Identify which cell holds the provided text, then report its (X, Y) central coordinate. 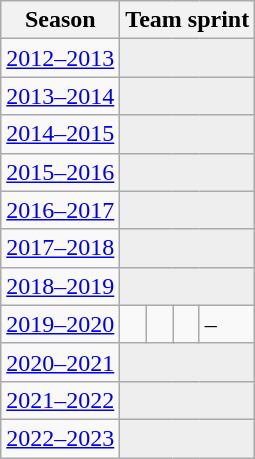
2019–2020 (60, 324)
2012–2013 (60, 58)
– (226, 324)
2013–2014 (60, 96)
Team sprint (188, 20)
2022–2023 (60, 438)
2014–2015 (60, 134)
2017–2018 (60, 248)
Season (60, 20)
2016–2017 (60, 210)
2021–2022 (60, 400)
2018–2019 (60, 286)
2015–2016 (60, 172)
2020–2021 (60, 362)
